Search for the cell housing the specified text and yield its (x, y) center coordinate. 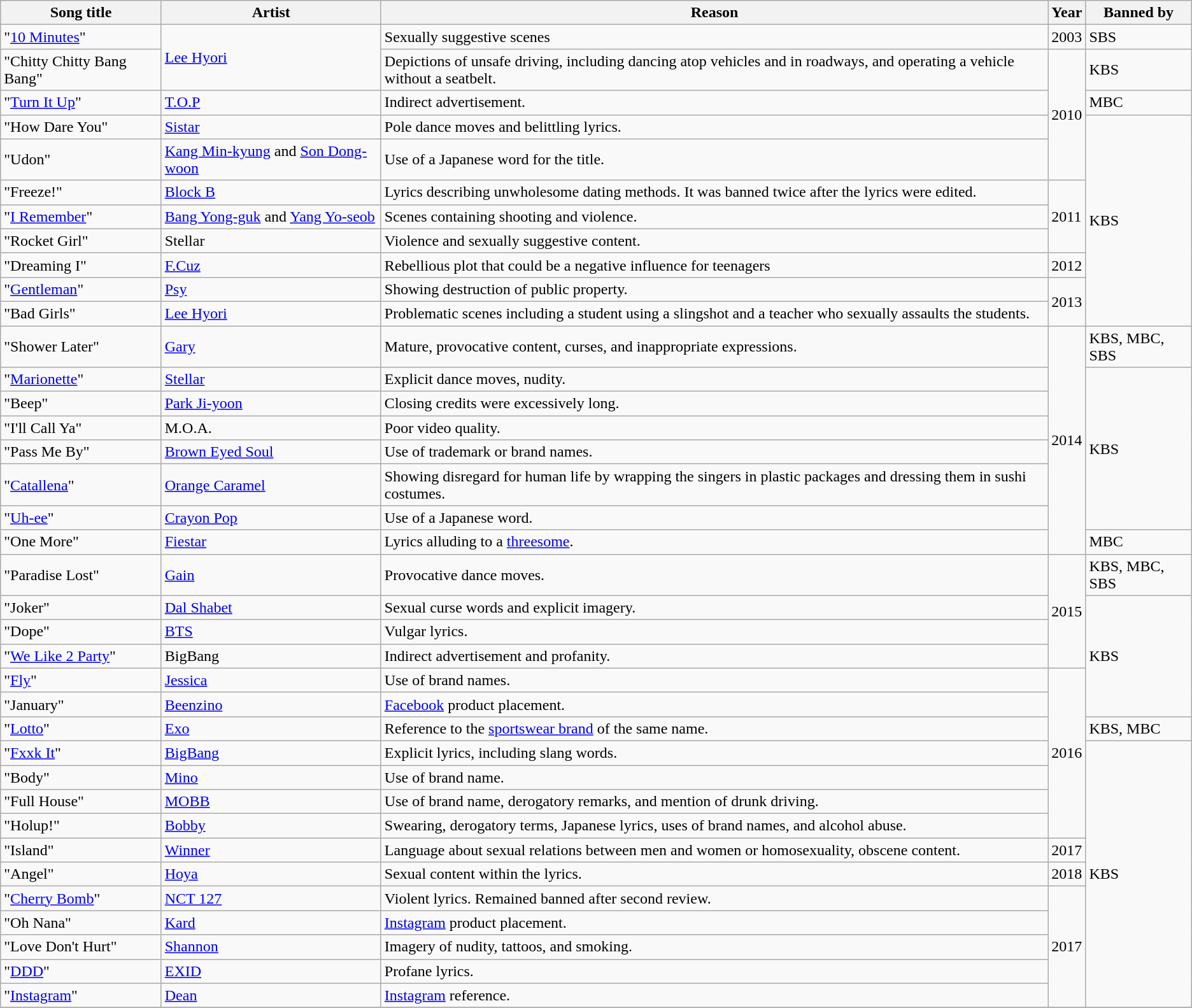
Pole dance moves and belittling lyrics. (714, 127)
Showing destruction of public property. (714, 289)
"Joker" (81, 607)
T.O.P (271, 103)
Block B (271, 192)
Sexual curse words and explicit imagery. (714, 607)
Indirect advertisement. (714, 103)
"Beep" (81, 404)
Reason (714, 13)
2014 (1067, 440)
NCT 127 (271, 898)
Use of a Japanese word for the title. (714, 159)
"Lotto" (81, 728)
"One More" (81, 542)
Fiestar (271, 542)
Dean (271, 995)
F.Cuz (271, 265)
Year (1067, 13)
"Freeze!" (81, 192)
Gain (271, 574)
"Cherry Bomb" (81, 898)
"Instagram" (81, 995)
Crayon Pop (271, 518)
Kang Min-kyung and Son Dong-woon (271, 159)
"Bad Girls" (81, 313)
"Turn It Up" (81, 103)
Dal Shabet (271, 607)
Use of brand name, derogatory remarks, and mention of drunk driving. (714, 802)
"Fly" (81, 680)
2012 (1067, 265)
"DDD" (81, 971)
2011 (1067, 217)
Reference to the sportswear brand of the same name. (714, 728)
"Body" (81, 777)
Poor video quality. (714, 428)
"Pass Me By" (81, 452)
Explicit dance moves, nudity. (714, 380)
2010 (1067, 115)
2013 (1067, 301)
"Uh-ee" (81, 518)
Indirect advertisement and profanity. (714, 656)
"Angel" (81, 874)
"Full House" (81, 802)
SBS (1139, 37)
Use of brand names. (714, 680)
Sexual content within the lyrics. (714, 874)
"I'll Call Ya" (81, 428)
Showing disregard for human life by wrapping the singers in plastic packages and dressing them in sushi costumes. (714, 485)
Mino (271, 777)
Use of brand name. (714, 777)
Brown Eyed Soul (271, 452)
2003 (1067, 37)
Imagery of nudity, tattoos, and smoking. (714, 947)
Violent lyrics. Remained banned after second review. (714, 898)
2016 (1067, 753)
Lyrics describing unwholesome dating methods. It was banned twice after the lyrics were edited. (714, 192)
"Chitty Chitty Bang Bang" (81, 70)
Violence and sexually suggestive content. (714, 241)
Instagram product placement. (714, 923)
"Fxxk It" (81, 753)
MOBB (271, 802)
"Catallena" (81, 485)
2018 (1067, 874)
Park Ji-yoon (271, 404)
"We Like 2 Party" (81, 656)
Use of a Japanese word. (714, 518)
Artist (271, 13)
"Oh Nana" (81, 923)
"Holup!" (81, 826)
Sexually suggestive scenes (714, 37)
Explicit lyrics, including slang words. (714, 753)
Bobby (271, 826)
Rebellious plot that could be a negative influence for teenagers (714, 265)
Sistar (271, 127)
"Love Don't Hurt" (81, 947)
KBS, MBC (1139, 728)
Lyrics alluding to a threesome. (714, 542)
Facebook product placement. (714, 704)
"January" (81, 704)
Profane lyrics. (714, 971)
Language about sexual relations between men and women or homosexuality, obscene content. (714, 850)
BTS (271, 632)
"Shower Later" (81, 346)
"Marionette" (81, 380)
Instagram reference. (714, 995)
"Gentleman" (81, 289)
"How Dare You" (81, 127)
M.O.A. (271, 428)
Psy (271, 289)
"I Remember" (81, 217)
"Rocket Girl" (81, 241)
"Paradise Lost" (81, 574)
Song title (81, 13)
Scenes containing shooting and violence. (714, 217)
Vulgar lyrics. (714, 632)
"Dope" (81, 632)
"Udon" (81, 159)
Depictions of unsafe driving, including dancing atop vehicles and in roadways, and operating a vehicle without a seatbelt. (714, 70)
Winner (271, 850)
Beenzino (271, 704)
Swearing, derogatory terms, Japanese lyrics, uses of brand names, and alcohol abuse. (714, 826)
Shannon (271, 947)
Provocative dance moves. (714, 574)
Problematic scenes including a student using a slingshot and a teacher who sexually assaults the students. (714, 313)
Use of trademark or brand names. (714, 452)
"Island" (81, 850)
Jessica (271, 680)
Hoya (271, 874)
Closing credits were excessively long. (714, 404)
Kard (271, 923)
EXID (271, 971)
Exo (271, 728)
Mature, provocative content, curses, and inappropriate expressions. (714, 346)
Banned by (1139, 13)
2015 (1067, 611)
"Dreaming I" (81, 265)
Bang Yong-guk and Yang Yo-seob (271, 217)
"10 Minutes" (81, 37)
Orange Caramel (271, 485)
Gary (271, 346)
